Search for the cell housing the specified text and yield its [X, Y] center coordinate. 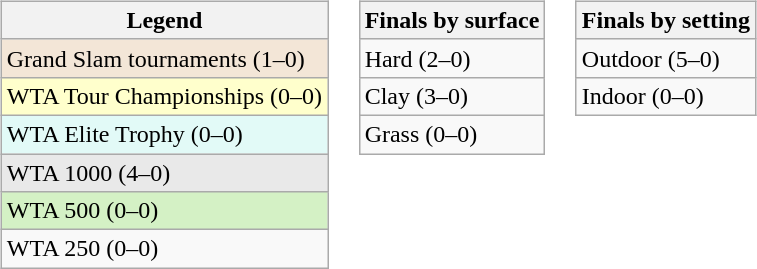
Finals by surface [452, 20]
Grand Slam tournaments (1–0) [164, 58]
Grass (0–0) [452, 134]
Hard (2–0) [452, 58]
WTA Elite Trophy (0–0) [164, 134]
WTA Tour Championships (0–0) [164, 96]
Legend [164, 20]
Outdoor (5–0) [666, 58]
Indoor (0–0) [666, 96]
WTA 1000 (4–0) [164, 173]
WTA 500 (0–0) [164, 211]
Finals by setting [666, 20]
Clay (3–0) [452, 96]
WTA 250 (0–0) [164, 249]
